Provide the (X, Y) coordinate of the cell's center where the given text is located.  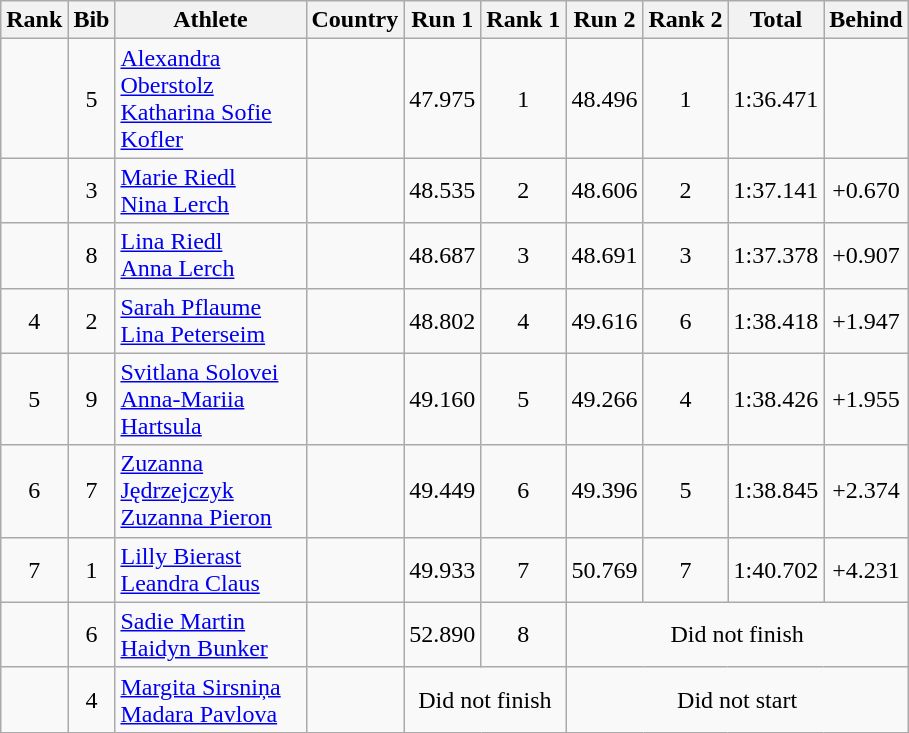
+4.231 (866, 570)
48.687 (442, 256)
Marie RiedlNina Lerch (210, 190)
9 (92, 399)
+1.955 (866, 399)
49.266 (604, 399)
Lina RiedlAnna Lerch (210, 256)
Lilly BierastLeandra Claus (210, 570)
1:37.378 (776, 256)
49.449 (442, 491)
Alexandra OberstolzKatharina Sofie Kofler (210, 98)
48.802 (442, 320)
Margita SirsniņaMadara Pavlova (210, 700)
Total (776, 20)
Run 1 (442, 20)
+1.947 (866, 320)
Rank (34, 20)
48.606 (604, 190)
Svitlana SoloveiAnna-Mariia Hartsula (210, 399)
Rank 1 (524, 20)
Rank 2 (686, 20)
48.691 (604, 256)
48.496 (604, 98)
Run 2 (604, 20)
+2.374 (866, 491)
1:38.426 (776, 399)
Sadie MartinHaidyn Bunker (210, 634)
1:37.141 (776, 190)
48.535 (442, 190)
Did not start (737, 700)
Athlete (210, 20)
Zuzanna JędrzejczykZuzanna Pieron (210, 491)
49.933 (442, 570)
Behind (866, 20)
+0.670 (866, 190)
Sarah PflaumeLina Peterseim (210, 320)
Bib (92, 20)
1:40.702 (776, 570)
49.160 (442, 399)
+0.907 (866, 256)
52.890 (442, 634)
50.769 (604, 570)
49.396 (604, 491)
1:36.471 (776, 98)
Country (355, 20)
1:38.845 (776, 491)
1:38.418 (776, 320)
47.975 (442, 98)
49.616 (604, 320)
